From the cell containing the given text, extract its center point as (x, y) coordinate. 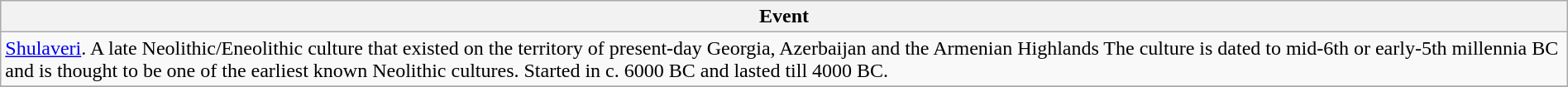
Event (784, 17)
